Locate the cell with the specified text and output its [x, y] center coordinate. 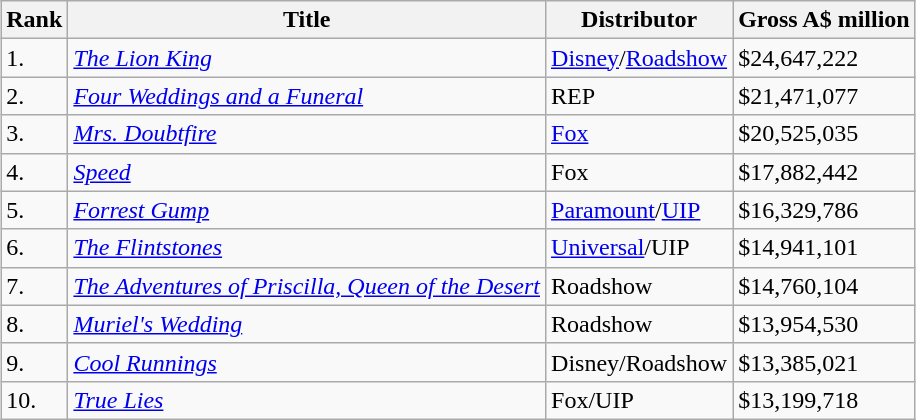
Muriel's Wedding [307, 324]
Rank [34, 20]
Distributor [640, 20]
The Adventures of Priscilla, Queen of the Desert [307, 286]
4. [34, 172]
$13,199,718 [824, 400]
Cool Runnings [307, 362]
2. [34, 96]
$17,882,442 [824, 172]
The Lion King [307, 58]
True Lies [307, 400]
8. [34, 324]
REP [640, 96]
Forrest Gump [307, 210]
$14,941,101 [824, 248]
Speed [307, 172]
Title [307, 20]
3. [34, 134]
$14,760,104 [824, 286]
Fox/UIP [640, 400]
$13,954,530 [824, 324]
Gross A$ million [824, 20]
6. [34, 248]
9. [34, 362]
10. [34, 400]
The Flintstones [307, 248]
$20,525,035 [824, 134]
$13,385,021 [824, 362]
5. [34, 210]
Universal/UIP [640, 248]
7. [34, 286]
$16,329,786 [824, 210]
$21,471,077 [824, 96]
Mrs. Doubtfire [307, 134]
Paramount/UIP [640, 210]
Four Weddings and a Funeral [307, 96]
1. [34, 58]
$24,647,222 [824, 58]
